Capture the cell that displays the provided text and extract its [X, Y] central coordinate. 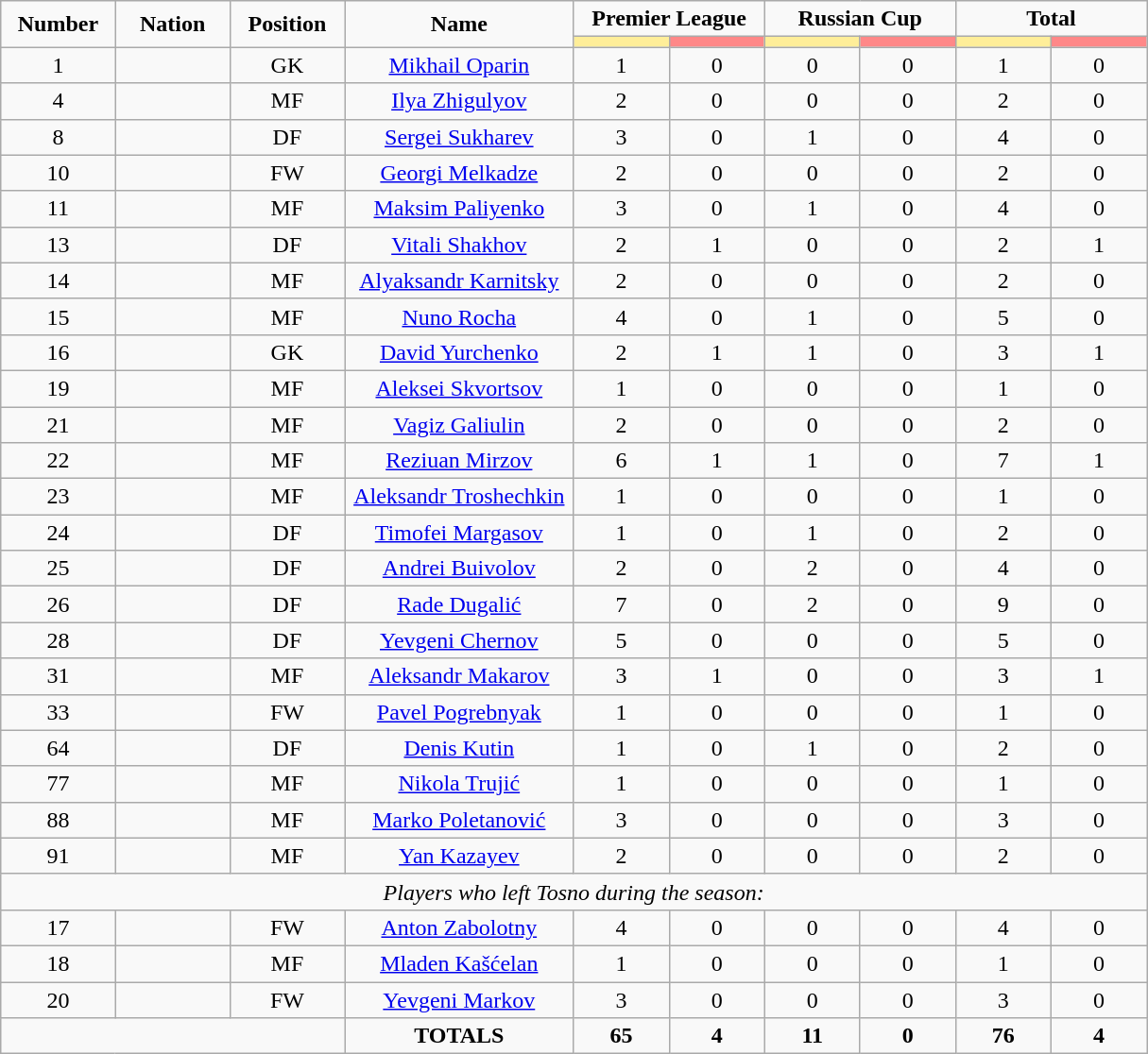
Yan Kazayev [459, 856]
Pavel Pogrebnyak [459, 712]
Nation [172, 25]
22 [59, 461]
Ilya Zhigulyov [459, 101]
6 [622, 461]
25 [59, 569]
Total [1051, 19]
Maksim Paliyenko [459, 209]
9 [1003, 604]
David Yurchenko [459, 352]
Marko Poletanović [459, 820]
88 [59, 820]
Vitali Shakhov [459, 245]
TOTALS [459, 1036]
33 [59, 712]
26 [59, 604]
Reziuan Mirzov [459, 461]
31 [59, 676]
21 [59, 424]
Aleksei Skvortsov [459, 388]
Yevgeni Chernov [459, 640]
Yevgeni Markov [459, 1000]
65 [622, 1036]
Timofei Margasov [459, 533]
Anton Zabolotny [459, 927]
Position [287, 25]
17 [59, 927]
Premier League [669, 19]
Vagiz Galiulin [459, 424]
Sergei Sukharev [459, 137]
19 [59, 388]
76 [1003, 1036]
13 [59, 245]
10 [59, 173]
14 [59, 280]
28 [59, 640]
Aleksandr Troshechkin [459, 497]
23 [59, 497]
24 [59, 533]
Alyaksandr Karnitsky [459, 280]
Number [59, 25]
91 [59, 856]
Denis Kutin [459, 748]
Russian Cup [860, 19]
77 [59, 784]
Nuno Rocha [459, 316]
Aleksandr Makarov [459, 676]
Georgi Melkadze [459, 173]
Nikola Trujić [459, 784]
16 [59, 352]
Mikhail Oparin [459, 65]
18 [59, 963]
20 [59, 1000]
Players who left Tosno during the season: [574, 892]
Mladen Kašćelan [459, 963]
Andrei Buivolov [459, 569]
Rade Dugalić [459, 604]
Name [459, 25]
8 [59, 137]
64 [59, 748]
15 [59, 316]
